Identify which cell holds the provided text, then report its [X, Y] central coordinate. 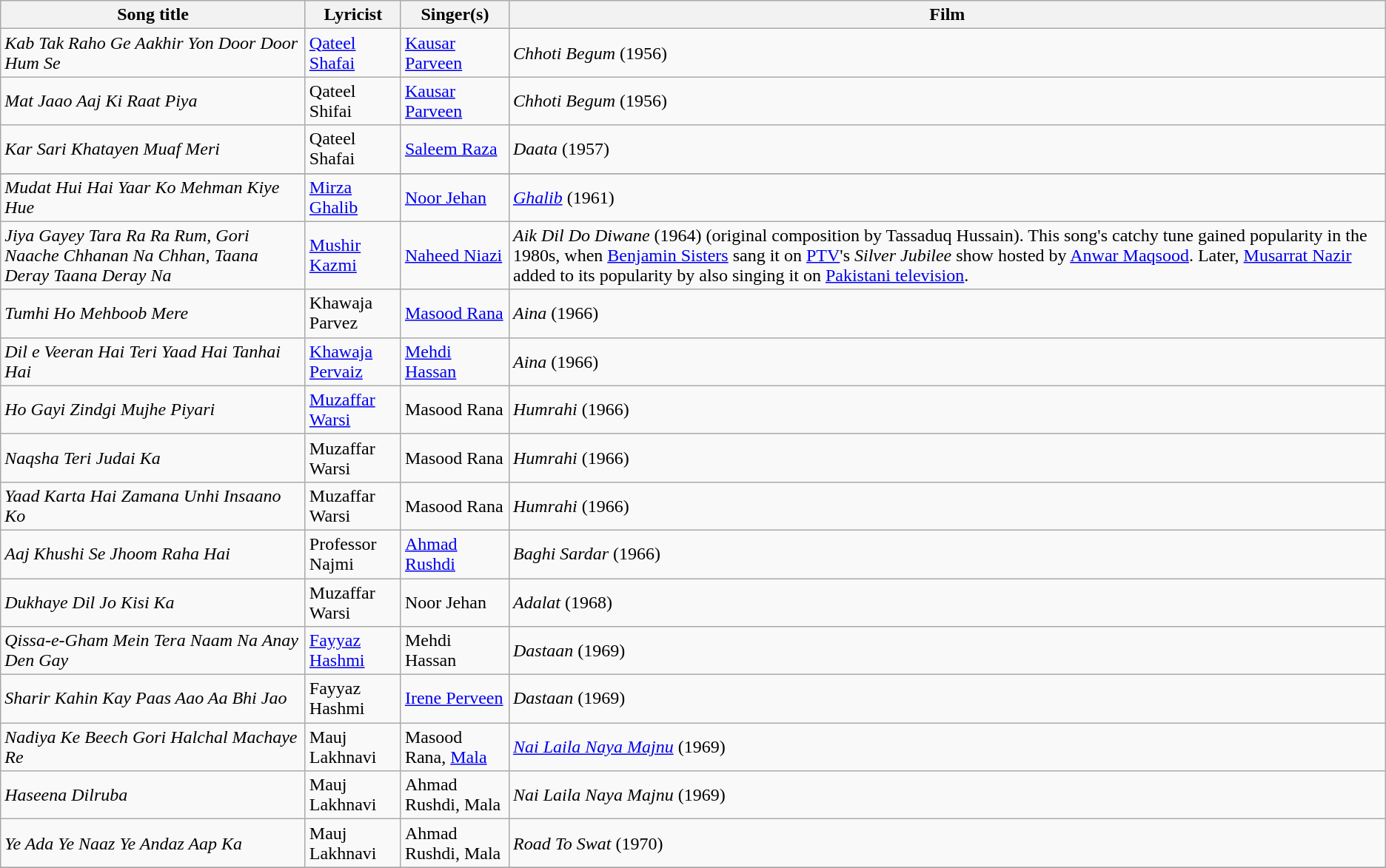
Khawaja Parvez [352, 314]
Road To Swat (1970) [947, 844]
Khawaja Pervaiz [352, 361]
Jiya Gayey Tara Ra Ra Rum, Gori Naache Chhanan Na Chhan, Taana Deray Taana Deray Na [153, 255]
Professor Najmi [352, 554]
Baghi Sardar (1966) [947, 554]
Naqsha Teri Judai Ka [153, 457]
Film [947, 15]
Kab Tak Raho Ge Aakhir Yon Door Door Hum Se [153, 53]
Ahmad Rushdi [455, 554]
Yaad Karta Hai Zamana Unhi Insaano Ko [153, 506]
Adalat (1968) [947, 602]
Nadiya Ke Beech Gori Halchal Machaye Re [153, 747]
Dukhaye Dil Jo Kisi Ka [153, 602]
Irene Perveen [455, 699]
Qissa-e-Gham Mein Tera Naam Na Anay Den Gay [153, 651]
Naheed Niazi [455, 255]
Ye Ada Ye Naaz Ye Andaz Aap Ka [153, 844]
Lyricist [352, 15]
Tumhi Ho Mehboob Mere [153, 314]
Kar Sari Khatayen Muaf Meri [153, 149]
Qateel Shifai [352, 101]
Aaj Khushi Se Jhoom Raha Hai [153, 554]
Daata (1957) [947, 149]
Mirza Ghalib [352, 197]
Sharir Kahin Kay Paas Aao Aa Bhi Jao [153, 699]
Mat Jaao Aaj Ki Raat Piya [153, 101]
Haseena Dilruba [153, 795]
Dil e Veeran Hai Teri Yaad Hai Tanhai Hai [153, 361]
Singer(s) [455, 15]
Song title [153, 15]
Saleem Raza [455, 149]
Ghalib (1961) [947, 197]
Ho Gayi Zindgi Mujhe Piyari [153, 410]
Masood Rana, Mala [455, 747]
Mudat Hui Hai Yaar Ko Mehman Kiye Hue [153, 197]
Mushir Kazmi [352, 255]
